From the cell containing the given text, extract its center point as [X, Y] coordinate. 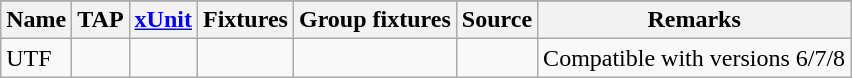
Group fixtures [374, 20]
UTF [36, 58]
Source [496, 20]
Compatible with versions 6/7/8 [694, 58]
TAP [100, 20]
Remarks [694, 20]
Name [36, 20]
Fixtures [245, 20]
xUnit [163, 20]
